Extract the [x, y] coordinate from the center of the cell holding the provided text.  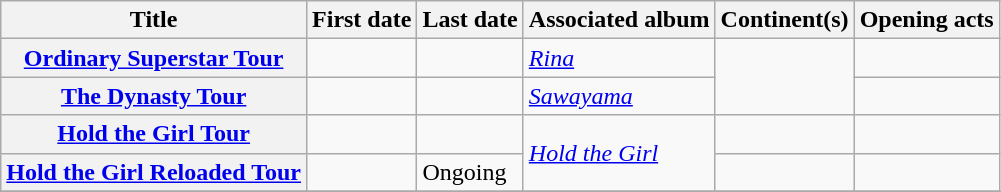
Associated album [619, 20]
Hold the Girl Tour [154, 134]
Title [154, 20]
Last date [470, 20]
The Dynasty Tour [154, 96]
Ongoing [470, 172]
Hold the Girl [619, 153]
First date [362, 20]
Ordinary Superstar Tour [154, 58]
Rina [619, 58]
Opening acts [926, 20]
Continent(s) [784, 20]
Hold the Girl Reloaded Tour [154, 172]
Sawayama [619, 96]
